Capture the cell that displays the provided text and extract its [x, y] central coordinate. 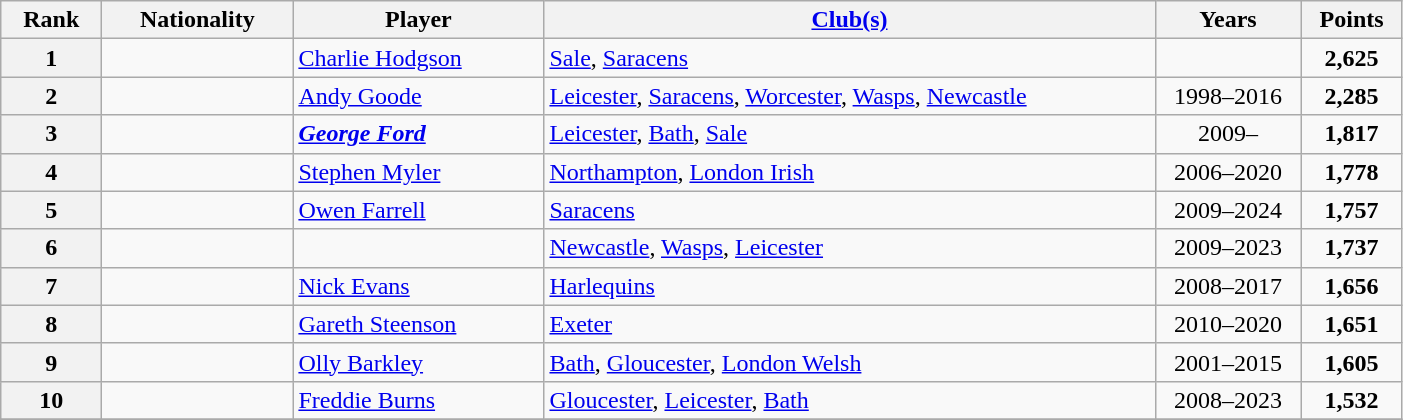
4 [52, 172]
5 [52, 210]
Newcastle, Wasps, Leicester [850, 248]
Exeter [850, 324]
1,532 [1352, 400]
Gloucester, Leicester, Bath [850, 400]
10 [52, 400]
7 [52, 286]
Freddie Burns [418, 400]
1 [52, 58]
3 [52, 134]
2 [52, 96]
Leicester, Saracens, Worcester, Wasps, Newcastle [850, 96]
2001–2015 [1228, 362]
1,757 [1352, 210]
2008–2023 [1228, 400]
George Ford [418, 134]
Saracens [850, 210]
2008–2017 [1228, 286]
Northampton, London Irish [850, 172]
6 [52, 248]
Years [1228, 20]
2,285 [1352, 96]
8 [52, 324]
Sale, Saracens [850, 58]
1,737 [1352, 248]
2,625 [1352, 58]
Owen Farrell [418, 210]
Charlie Hodgson [418, 58]
Gareth Steenson [418, 324]
2009– [1228, 134]
2006–2020 [1228, 172]
1,778 [1352, 172]
1,656 [1352, 286]
1,605 [1352, 362]
Player [418, 20]
Harlequins [850, 286]
2010–2020 [1228, 324]
2009–2023 [1228, 248]
Leicester, Bath, Sale [850, 134]
1998–2016 [1228, 96]
Club(s) [850, 20]
2009–2024 [1228, 210]
Andy Goode [418, 96]
1,817 [1352, 134]
Nick Evans [418, 286]
Stephen Myler [418, 172]
1,651 [1352, 324]
9 [52, 362]
Nationality [198, 20]
Rank [52, 20]
Points [1352, 20]
Bath, Gloucester, London Welsh [850, 362]
Olly Barkley [418, 362]
